Pinpoint the cell where the given text exists, returning its (X, Y) midpoint coordinate. 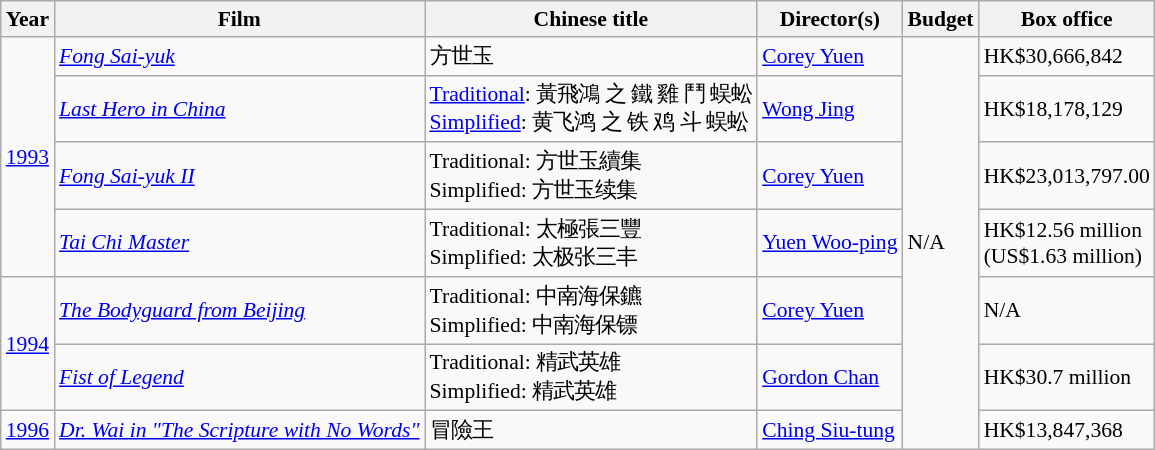
HK$13,847,368 (1067, 430)
HK$30,666,842 (1067, 56)
Budget (940, 19)
Tai Chi Master (239, 244)
Ching Siu-tung (830, 430)
Year (28, 19)
1993 (28, 157)
Dr. Wai in "The Scripture with No Words" (239, 430)
The Bodyguard from Beijing (239, 310)
Chinese title (592, 19)
HK$12.56 million(US$1.63 million) (1067, 244)
Traditional: 黃飛鴻 之 鐵 雞 鬥 蜈蚣Simplified: 黄飞鸿 之 铁 鸡 斗 蜈蚣 (592, 108)
方世玉 (592, 56)
Fist of Legend (239, 378)
1996 (28, 430)
Wong Jing (830, 108)
1994 (28, 344)
HK$18,178,129 (1067, 108)
冒險王 (592, 430)
HK$23,013,797.00 (1067, 176)
Box office (1067, 19)
Film (239, 19)
Traditional: 中南海保鑣Simplified: 中南海保镖 (592, 310)
Fong Sai-yuk (239, 56)
Traditional: 太極張三豐Simplified: 太极张三丰 (592, 244)
Last Hero in China (239, 108)
Director(s) (830, 19)
HK$30.7 million (1067, 378)
Yuen Woo-ping (830, 244)
Fong Sai-yuk II (239, 176)
Gordon Chan (830, 378)
Traditional: 精武英雄Simplified: 精武英雄 (592, 378)
Traditional: 方世玉續集Simplified: 方世玉续集 (592, 176)
